Extract the [x, y] coordinate from the center of the cell holding the provided text.  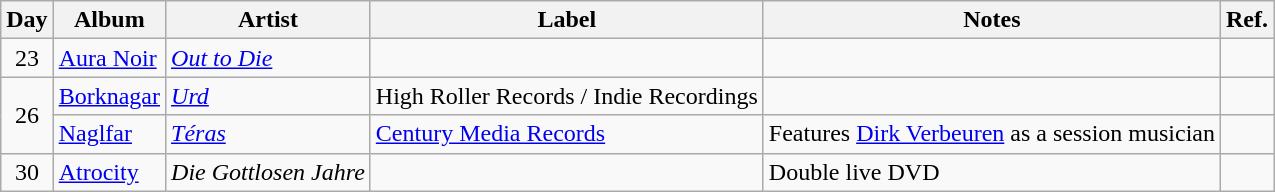
Urd [268, 96]
Notes [992, 20]
23 [27, 58]
Album [109, 20]
Borknagar [109, 96]
Day [27, 20]
Atrocity [109, 172]
Artist [268, 20]
High Roller Records / Indie Recordings [566, 96]
Naglfar [109, 134]
Century Media Records [566, 134]
Die Gottlosen Jahre [268, 172]
Label [566, 20]
Aura Noir [109, 58]
Double live DVD [992, 172]
Out to Die [268, 58]
Téras [268, 134]
Features Dirk Verbeuren as a session musician [992, 134]
26 [27, 115]
30 [27, 172]
Ref. [1246, 20]
